Output the [x, y] coordinate of the center of the cell containing the given text.  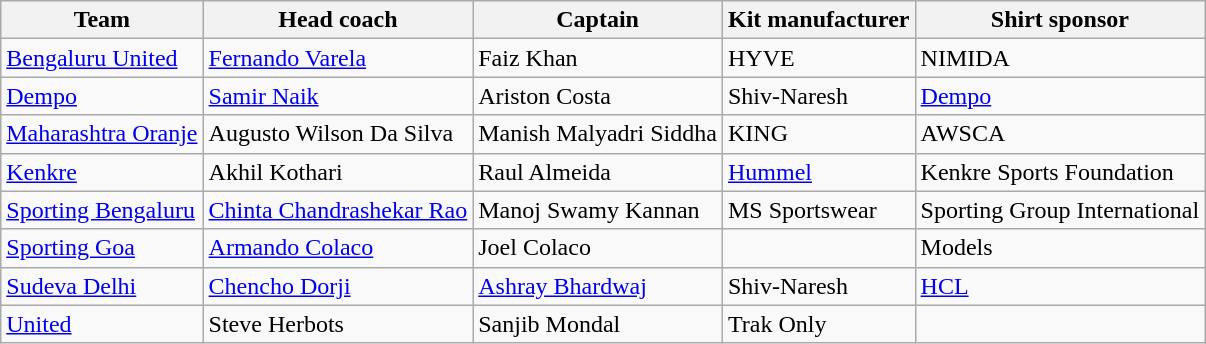
NIMIDA [1060, 58]
Kenkre [102, 172]
Augusto Wilson Da Silva [338, 134]
Manoj Swamy Kannan [598, 210]
Sporting Group International [1060, 210]
Maharashtra Oranje [102, 134]
Team [102, 20]
Joel Colaco [598, 248]
Hummel [818, 172]
HYVE [818, 58]
Models [1060, 248]
Samir Naik [338, 96]
Fernando Varela [338, 58]
Chencho Dorji [338, 286]
Ashray Bhardwaj [598, 286]
Sudeva Delhi [102, 286]
KING [818, 134]
Chinta Chandrashekar Rao [338, 210]
United [102, 324]
Armando Colaco [338, 248]
AWSCA [1060, 134]
Ariston Costa [598, 96]
Akhil Kothari [338, 172]
Kit manufacturer [818, 20]
Faiz Khan [598, 58]
Kenkre Sports Foundation [1060, 172]
HCL [1060, 286]
Bengaluru United [102, 58]
Raul Almeida [598, 172]
MS Sportswear [818, 210]
Sanjib Mondal [598, 324]
Manish Malyadri Siddha [598, 134]
Sporting Goa [102, 248]
Steve Herbots [338, 324]
Shirt sponsor [1060, 20]
Captain [598, 20]
Head coach [338, 20]
Sporting Bengaluru [102, 210]
Trak Only [818, 324]
